Locate the cell with the specified text and output its (x, y) center coordinate. 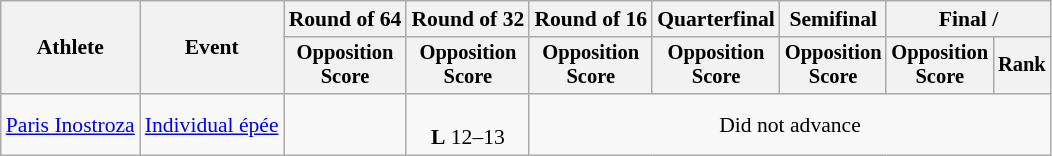
Semifinal (834, 19)
Round of 16 (590, 19)
Paris Inostroza (70, 124)
L 12–13 (468, 124)
Final / (968, 19)
Athlete (70, 48)
Round of 32 (468, 19)
Rank (1022, 66)
Did not advance (790, 124)
Quarterfinal (716, 19)
Event (212, 48)
Individual épée (212, 124)
Round of 64 (346, 19)
